Pinpoint the cell where the given text exists, returning its (X, Y) midpoint coordinate. 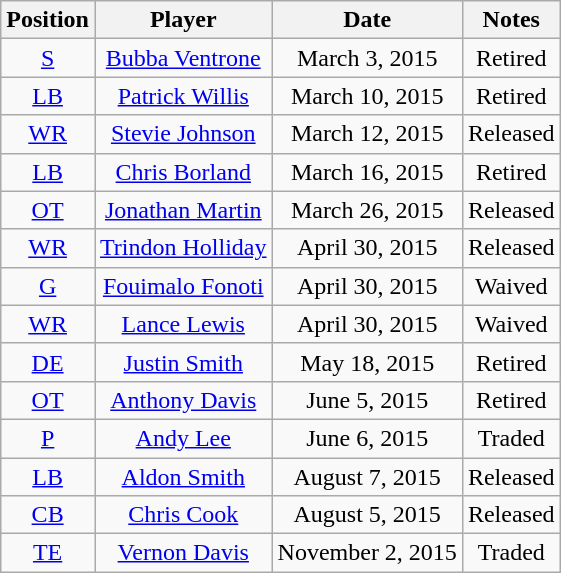
Stevie Johnson (183, 134)
Chris Borland (183, 172)
November 2, 2015 (367, 553)
S (48, 58)
TE (48, 553)
Chris Cook (183, 515)
Trindon Holliday (183, 248)
Anthony Davis (183, 400)
June 6, 2015 (367, 438)
Vernon Davis (183, 553)
CB (48, 515)
Lance Lewis (183, 324)
May 18, 2015 (367, 362)
Patrick Willis (183, 96)
Justin Smith (183, 362)
March 12, 2015 (367, 134)
Aldon Smith (183, 477)
Bubba Ventrone (183, 58)
Jonathan Martin (183, 210)
March 10, 2015 (367, 96)
P (48, 438)
G (48, 286)
March 16, 2015 (367, 172)
Date (367, 20)
Andy Lee (183, 438)
Position (48, 20)
Player (183, 20)
August 5, 2015 (367, 515)
Notes (511, 20)
August 7, 2015 (367, 477)
DE (48, 362)
March 3, 2015 (367, 58)
June 5, 2015 (367, 400)
March 26, 2015 (367, 210)
Fouimalo Fonoti (183, 286)
